Return the (X, Y) coordinate for the center point of the cell that contains the specified text.  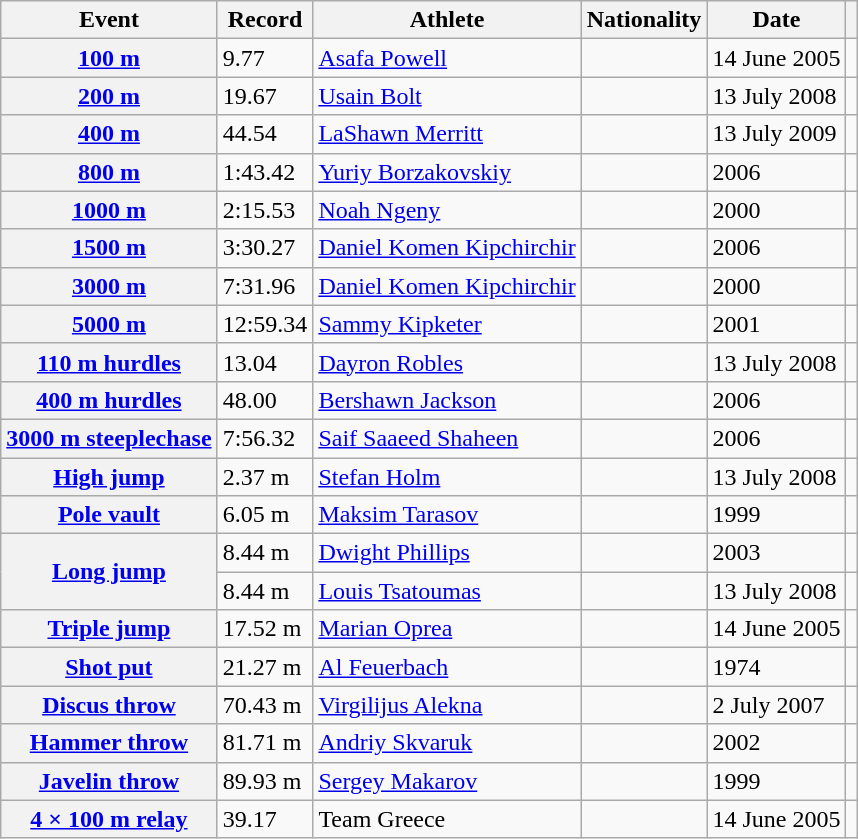
1974 (776, 667)
800 m (109, 172)
Shot put (109, 667)
Marian Oprea (447, 629)
Dwight Phillips (447, 553)
Nationality (644, 20)
21.27 m (265, 667)
Yuriy Borzakovskiy (447, 172)
Event (109, 20)
Hammer throw (109, 743)
70.43 m (265, 705)
Virgilijus Alekna (447, 705)
Louis Tsatoumas (447, 591)
Record (265, 20)
400 m hurdles (109, 400)
2001 (776, 324)
Andriy Skvaruk (447, 743)
Maksim Tarasov (447, 515)
Triple jump (109, 629)
400 m (109, 134)
81.71 m (265, 743)
3000 m (109, 286)
LaShawn Merritt (447, 134)
2 July 2007 (776, 705)
5000 m (109, 324)
Sergey Makarov (447, 781)
89.93 m (265, 781)
3000 m steeplechase (109, 438)
9.77 (265, 58)
3:30.27 (265, 248)
Al Feuerbach (447, 667)
Athlete (447, 20)
Saif Saaeed Shaheen (447, 438)
200 m (109, 96)
Stefan Holm (447, 477)
Discus throw (109, 705)
7:56.32 (265, 438)
1500 m (109, 248)
Noah Ngeny (447, 210)
13 July 2009 (776, 134)
17.52 m (265, 629)
2.37 m (265, 477)
Sammy Kipketer (447, 324)
Bershawn Jackson (447, 400)
1000 m (109, 210)
2003 (776, 553)
Pole vault (109, 515)
High jump (109, 477)
44.54 (265, 134)
Date (776, 20)
Usain Bolt (447, 96)
Team Greece (447, 819)
48.00 (265, 400)
4 × 100 m relay (109, 819)
2:15.53 (265, 210)
6.05 m (265, 515)
2002 (776, 743)
1:43.42 (265, 172)
7:31.96 (265, 286)
Long jump (109, 572)
19.67 (265, 96)
39.17 (265, 819)
Dayron Robles (447, 362)
Asafa Powell (447, 58)
100 m (109, 58)
110 m hurdles (109, 362)
Javelin throw (109, 781)
12:59.34 (265, 324)
13.04 (265, 362)
